Locate the cell with the specified text and output its (x, y) center coordinate. 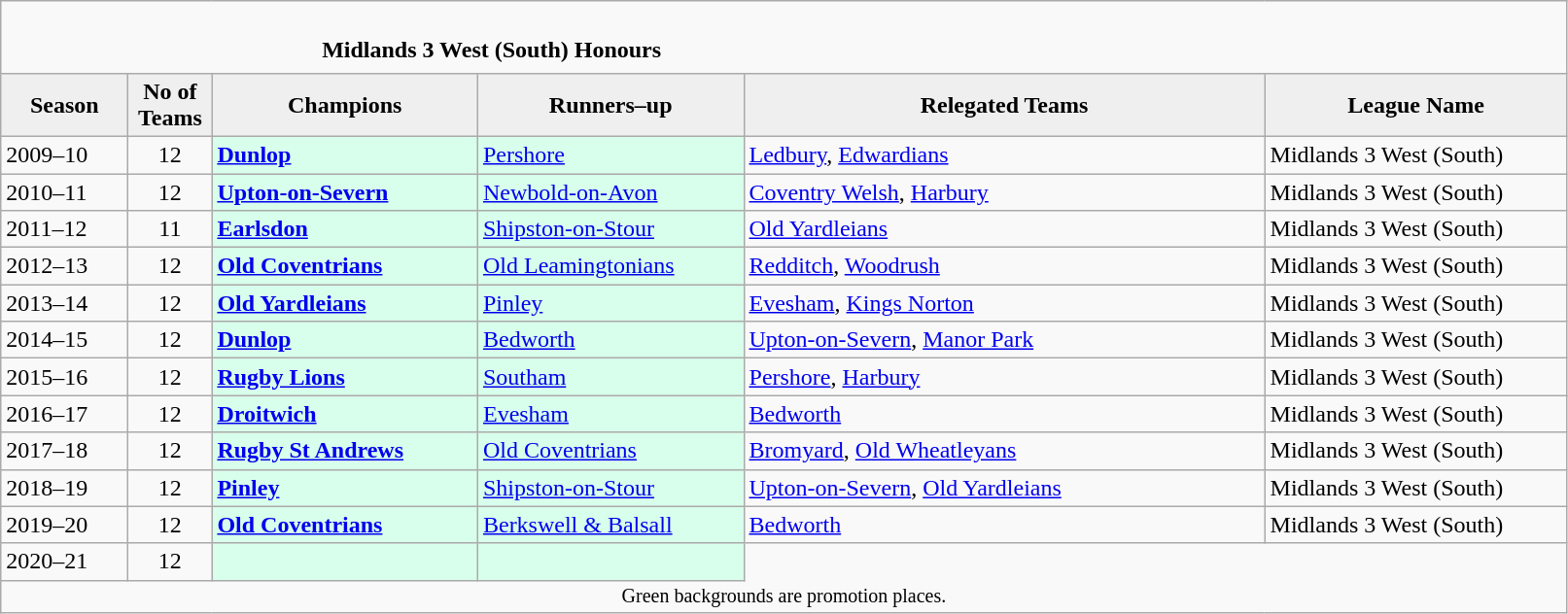
Pershore, Harbury (1004, 377)
Pershore (610, 154)
2010–11 (64, 191)
2009–10 (64, 154)
Coventry Welsh, Harbury (1004, 191)
2013–14 (64, 303)
Berkswell & Balsall (610, 525)
2012–13 (64, 266)
Rugby St Andrews (345, 451)
Upton-on-Severn, Old Yardleians (1004, 488)
2020–21 (64, 562)
Champions (345, 105)
Evesham (610, 414)
Earlsdon (345, 229)
Upton-on-Severn (345, 191)
Old Leamingtonians (610, 266)
Newbold-on-Avon (610, 191)
No of Teams (170, 105)
Season (64, 105)
Ledbury, Edwardians (1004, 154)
Droitwich (345, 414)
Southam (610, 377)
Rugby Lions (345, 377)
2017–18 (64, 451)
2016–17 (64, 414)
2019–20 (64, 525)
Evesham, Kings Norton (1004, 303)
2015–16 (64, 377)
Green backgrounds are promotion places. (784, 597)
11 (170, 229)
2011–12 (64, 229)
2014–15 (64, 340)
2018–19 (64, 488)
Upton-on-Severn, Manor Park (1004, 340)
Runners–up (610, 105)
Relegated Teams (1004, 105)
League Name (1415, 105)
Redditch, Woodrush (1004, 266)
Bromyard, Old Wheatleyans (1004, 451)
